From the cell containing the given text, extract its center point as (X, Y) coordinate. 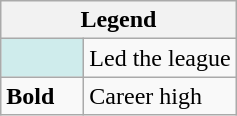
Legend (118, 20)
Led the league (160, 58)
Bold (42, 96)
Career high (160, 96)
